Search for the cell housing the specified text and yield its [X, Y] center coordinate. 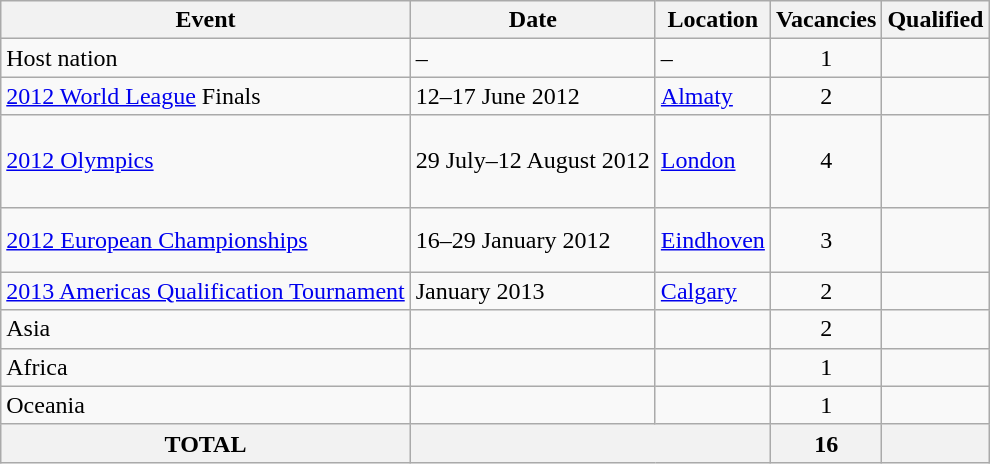
Host nation [206, 58]
Eindhoven [712, 240]
2012 Olympics [206, 161]
Vacancies [826, 20]
Event [206, 20]
16 [826, 443]
2012 European Championships [206, 240]
4 [826, 161]
3 [826, 240]
Calgary [712, 291]
16–29 January 2012 [532, 240]
London [712, 161]
Almaty [712, 96]
2012 World League Finals [206, 96]
TOTAL [206, 443]
Date [532, 20]
2013 Americas Qualification Tournament [206, 291]
Oceania [206, 405]
Africa [206, 367]
Asia [206, 329]
January 2013 [532, 291]
29 July–12 August 2012 [532, 161]
Location [712, 20]
Qualified [936, 20]
12–17 June 2012 [532, 96]
